Output the [X, Y] coordinate of the center of the cell containing the given text.  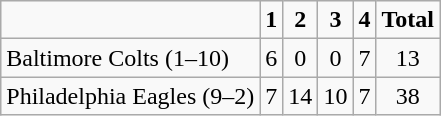
Baltimore Colts (1–10) [130, 58]
4 [364, 20]
13 [408, 58]
14 [300, 96]
1 [272, 20]
Total [408, 20]
6 [272, 58]
3 [336, 20]
2 [300, 20]
38 [408, 96]
10 [336, 96]
Philadelphia Eagles (9–2) [130, 96]
